Locate the cell with the specified text and output its (X, Y) center coordinate. 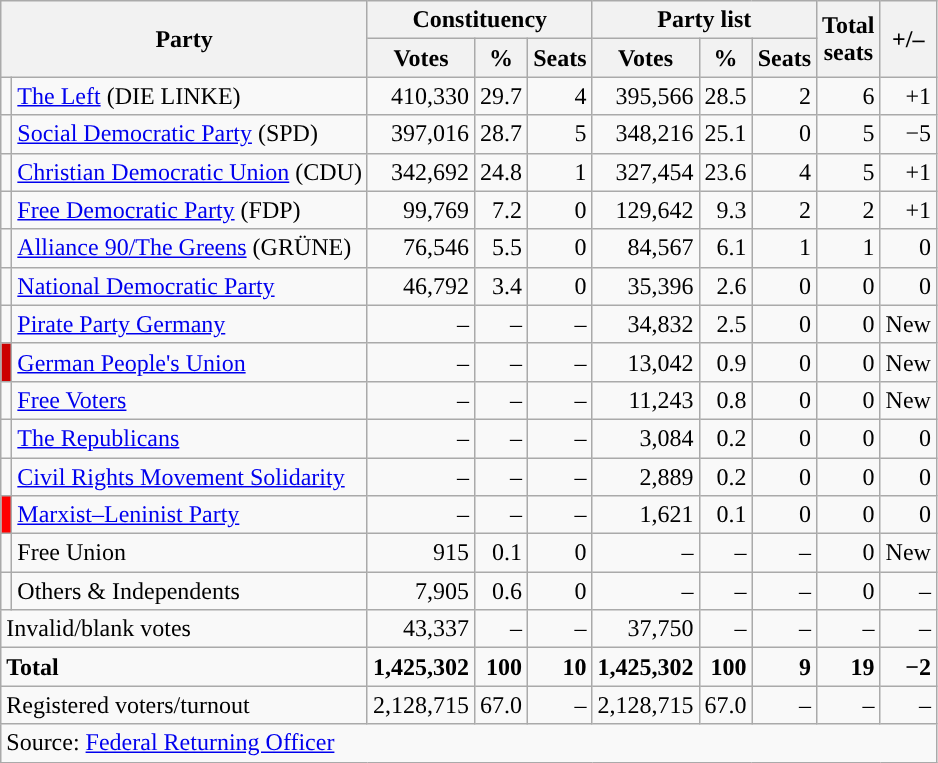
99,769 (420, 210)
Others & Independents (190, 591)
The Left (DIE LINKE) (190, 96)
0.8 (726, 400)
35,396 (646, 286)
Party (184, 39)
The Republicans (190, 438)
2,889 (646, 477)
Constituency (480, 20)
Party list (704, 20)
19 (849, 667)
129,642 (646, 210)
Invalid/blank votes (184, 629)
Free Union (190, 553)
2.5 (726, 324)
2.6 (726, 286)
0.6 (502, 591)
−2 (908, 667)
915 (420, 553)
German People's Union (190, 362)
−5 (908, 134)
34,832 (646, 324)
6.1 (726, 248)
Registered voters/turnout (184, 705)
5.5 (502, 248)
Total (184, 667)
11,243 (646, 400)
+/– (908, 39)
84,567 (646, 248)
Free Voters (190, 400)
Social Democratic Party (SPD) (190, 134)
25.1 (726, 134)
1,621 (646, 515)
7.2 (502, 210)
43,337 (420, 629)
Pirate Party Germany (190, 324)
28.5 (726, 96)
348,216 (646, 134)
9.3 (726, 210)
7,905 (420, 591)
9 (784, 667)
National Democratic Party (190, 286)
24.8 (502, 172)
10 (560, 667)
Totalseats (849, 39)
Source: Federal Returning Officer (469, 743)
29.7 (502, 96)
395,566 (646, 96)
327,454 (646, 172)
Free Democratic Party (FDP) (190, 210)
46,792 (420, 286)
Civil Rights Movement Solidarity (190, 477)
3,084 (646, 438)
Christian Democratic Union (CDU) (190, 172)
37,750 (646, 629)
0.9 (726, 362)
Marxist–Leninist Party (190, 515)
28.7 (502, 134)
Alliance 90/The Greens (GRÜNE) (190, 248)
3.4 (502, 286)
76,546 (420, 248)
342,692 (420, 172)
23.6 (726, 172)
397,016 (420, 134)
13,042 (646, 362)
6 (849, 96)
410,330 (420, 96)
